From the cell containing the given text, extract its center point as (X, Y) coordinate. 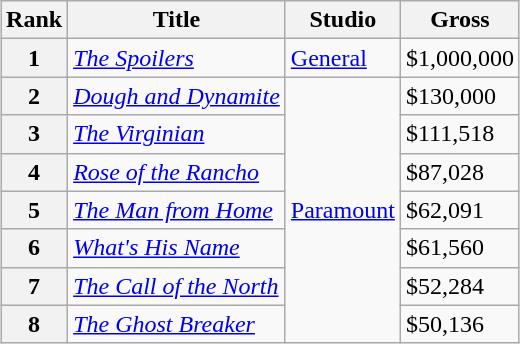
8 (34, 324)
Dough and Dynamite (177, 96)
Paramount (342, 210)
The Call of the North (177, 286)
1 (34, 58)
5 (34, 210)
$50,136 (460, 324)
6 (34, 248)
$111,518 (460, 134)
The Ghost Breaker (177, 324)
$52,284 (460, 286)
The Man from Home (177, 210)
4 (34, 172)
$87,028 (460, 172)
What's His Name (177, 248)
$1,000,000 (460, 58)
The Virginian (177, 134)
Rank (34, 20)
General (342, 58)
Rose of the Rancho (177, 172)
7 (34, 286)
3 (34, 134)
Title (177, 20)
2 (34, 96)
$62,091 (460, 210)
Gross (460, 20)
Studio (342, 20)
$61,560 (460, 248)
The Spoilers (177, 58)
$130,000 (460, 96)
